Provide the [X, Y] coordinate of the cell's center where the given text is located.  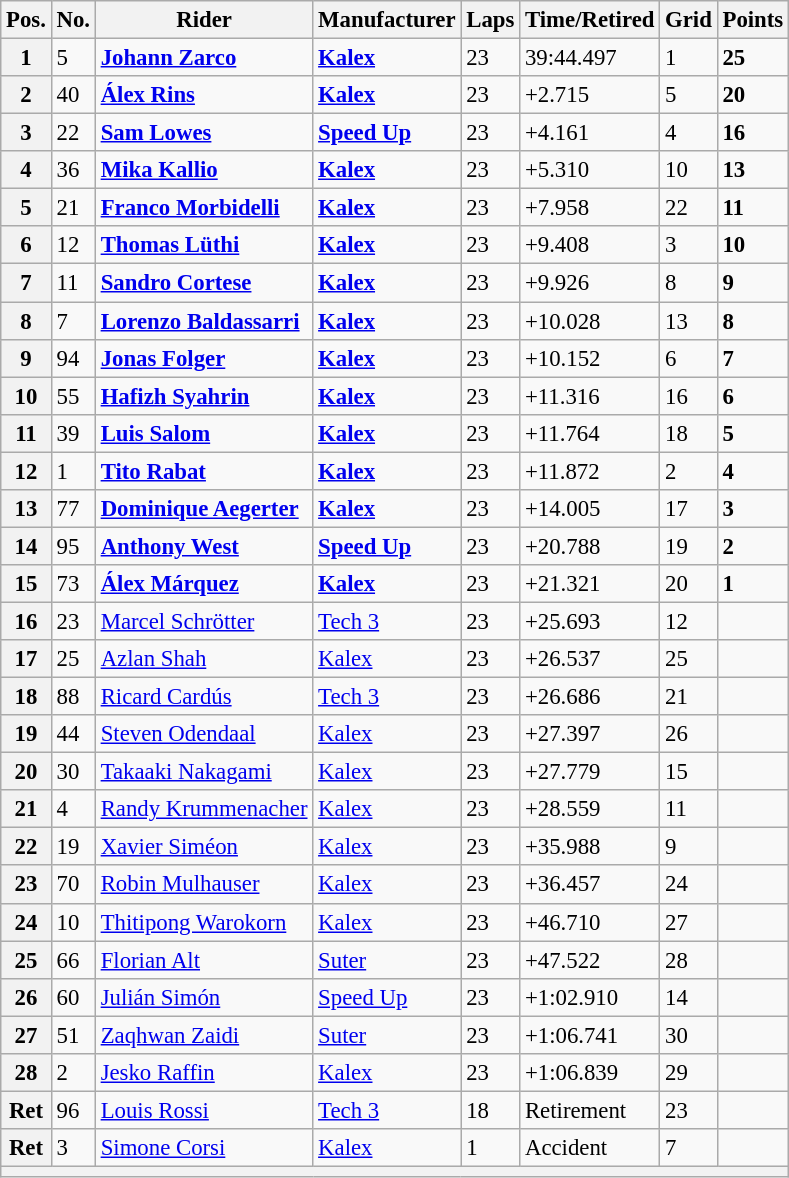
Lorenzo Baldassarri [204, 321]
94 [73, 358]
Grid [688, 20]
44 [73, 734]
Louis Rossi [204, 1110]
Points [752, 20]
29 [688, 1073]
Florian Alt [204, 960]
+27.397 [590, 734]
+47.522 [590, 960]
Tito Rabat [204, 471]
No. [73, 20]
Anthony West [204, 546]
96 [73, 1110]
Ricard Cardús [204, 697]
+1:06.741 [590, 1035]
Franco Morbidelli [204, 208]
Mika Kallio [204, 170]
+9.926 [590, 283]
+4.161 [590, 133]
+26.686 [590, 697]
Takaaki Nakagami [204, 772]
+25.693 [590, 621]
+10.152 [590, 358]
+2.715 [590, 95]
Hafizh Syahrin [204, 396]
Johann Zarco [204, 58]
66 [73, 960]
Dominique Aegerter [204, 509]
Julián Simón [204, 997]
77 [73, 509]
+1:02.910 [590, 997]
Manufacturer [387, 20]
Steven Odendaal [204, 734]
Thomas Lüthi [204, 245]
39:44.497 [590, 58]
73 [73, 584]
+46.710 [590, 922]
+20.788 [590, 546]
+5.310 [590, 170]
+27.779 [590, 772]
Álex Rins [204, 95]
+28.559 [590, 809]
60 [73, 997]
51 [73, 1035]
Randy Krummenacher [204, 809]
Zaqhwan Zaidi [204, 1035]
Retirement [590, 1110]
88 [73, 697]
Accident [590, 1148]
+35.988 [590, 847]
Simone Corsi [204, 1148]
Jonas Folger [204, 358]
Marcel Schrötter [204, 621]
36 [73, 170]
+9.408 [590, 245]
Azlan Shah [204, 659]
+11.316 [590, 396]
+11.764 [590, 433]
+36.457 [590, 885]
Time/Retired [590, 20]
Jesko Raffin [204, 1073]
Pos. [26, 20]
Sandro Cortese [204, 283]
70 [73, 885]
Laps [490, 20]
Robin Mulhauser [204, 885]
39 [73, 433]
+7.958 [590, 208]
Luis Salom [204, 433]
Thitipong Warokorn [204, 922]
Sam Lowes [204, 133]
+21.321 [590, 584]
+11.872 [590, 471]
+1:06.839 [590, 1073]
Álex Márquez [204, 584]
Xavier Siméon [204, 847]
Rider [204, 20]
+14.005 [590, 509]
40 [73, 95]
+10.028 [590, 321]
95 [73, 546]
55 [73, 396]
+26.537 [590, 659]
